Pinpoint the cell where the given text exists, returning its (x, y) midpoint coordinate. 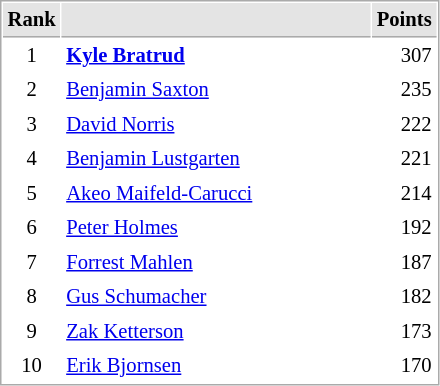
235 (404, 90)
Kyle Bratrud (216, 56)
3 (32, 124)
Erik Bjornsen (216, 366)
221 (404, 158)
170 (404, 366)
1 (32, 56)
214 (404, 194)
Peter Holmes (216, 228)
307 (404, 56)
Points (404, 20)
6 (32, 228)
Forrest Mahlen (216, 262)
182 (404, 296)
187 (404, 262)
Zak Ketterson (216, 332)
David Norris (216, 124)
Gus Schumacher (216, 296)
Benjamin Saxton (216, 90)
10 (32, 366)
8 (32, 296)
7 (32, 262)
Rank (32, 20)
9 (32, 332)
2 (32, 90)
173 (404, 332)
5 (32, 194)
Benjamin Lustgarten (216, 158)
4 (32, 158)
Akeo Maifeld-Carucci (216, 194)
222 (404, 124)
192 (404, 228)
